Find where the given text appears and provide that cell's center as (X, Y) coordinate. 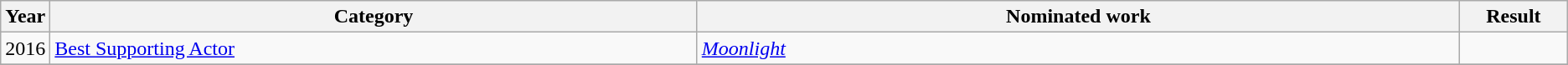
Category (374, 17)
Nominated work (1078, 17)
Moonlight (1078, 48)
Year (25, 17)
Best Supporting Actor (374, 48)
2016 (25, 48)
Result (1514, 17)
